Return [X, Y] of the center of cell containing provided text 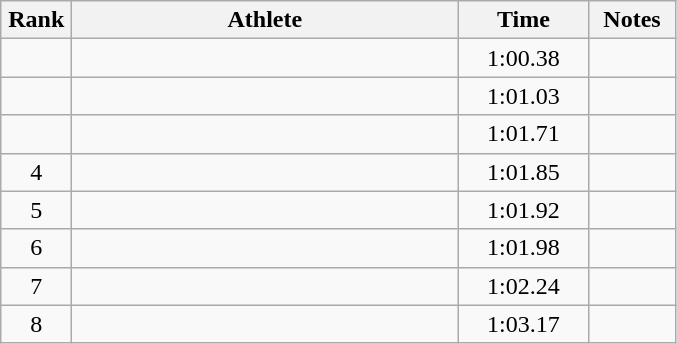
6 [36, 248]
1:00.38 [524, 58]
Athlete [265, 20]
Time [524, 20]
1:01.98 [524, 248]
1:01.92 [524, 210]
1:03.17 [524, 324]
1:01.71 [524, 134]
7 [36, 286]
1:02.24 [524, 286]
1:01.03 [524, 96]
Rank [36, 20]
4 [36, 172]
8 [36, 324]
Notes [632, 20]
1:01.85 [524, 172]
5 [36, 210]
